Return the (X, Y) coordinate for the center point of the cell that contains the specified text.  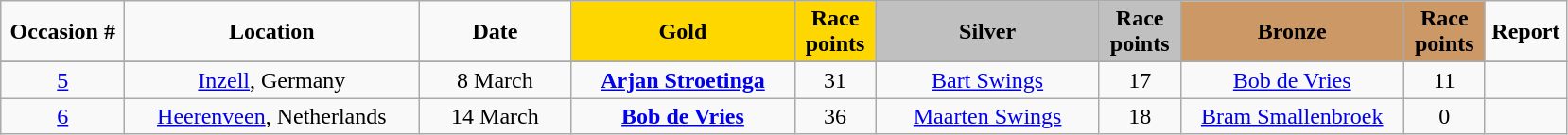
Bram Smallenbroek (1292, 116)
11 (1444, 80)
14 March (496, 116)
Silver (987, 32)
Inzell, Germany (272, 80)
Date (496, 32)
Bart Swings (987, 80)
5 (62, 80)
17 (1140, 80)
31 (835, 80)
6 (62, 116)
Occasion # (62, 32)
Bronze (1292, 32)
8 March (496, 80)
Report (1525, 32)
Maarten Swings (987, 116)
36 (835, 116)
Gold (683, 32)
Heerenveen, Netherlands (272, 116)
Location (272, 32)
Arjan Stroetinga (683, 80)
0 (1444, 116)
18 (1140, 116)
